Detect which cell encompasses the target text, then output its (X, Y) center coordinate. 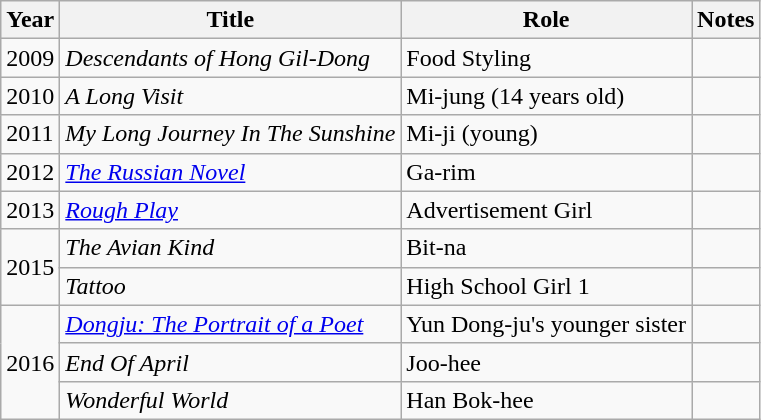
Rough Play (230, 210)
A Long Visit (230, 96)
2016 (30, 362)
2009 (30, 58)
Mi-ji (young) (546, 134)
Dongju: The Portrait of a Poet (230, 324)
My Long Journey In The Sunshine (230, 134)
Year (30, 20)
The Russian Novel (230, 172)
Advertisement Girl (546, 210)
2015 (30, 267)
The Avian Kind (230, 248)
Title (230, 20)
Wonderful World (230, 400)
End Of April (230, 362)
2011 (30, 134)
Tattoo (230, 286)
Notes (726, 20)
Han Bok-hee (546, 400)
2010 (30, 96)
2013 (30, 210)
2012 (30, 172)
Ga-rim (546, 172)
Role (546, 20)
Mi-jung (14 years old) (546, 96)
Food Styling (546, 58)
Joo-hee (546, 362)
Yun Dong-ju's younger sister (546, 324)
Bit-na (546, 248)
Descendants of Hong Gil-Dong (230, 58)
High School Girl 1 (546, 286)
